Find where the given text appears and provide that cell's center as [X, Y] coordinate. 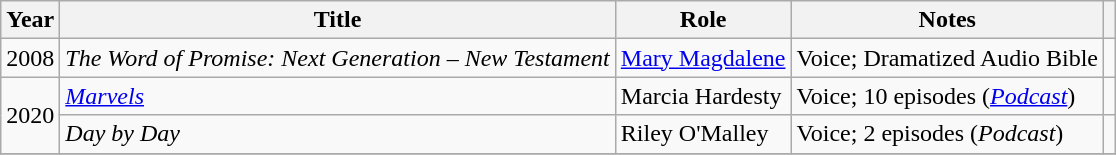
Voice; 10 episodes (Podcast) [948, 96]
2020 [30, 115]
2008 [30, 58]
Voice; Dramatized Audio Bible [948, 58]
Voice; 2 episodes (Podcast) [948, 134]
Day by Day [338, 134]
Notes [948, 20]
Role [703, 20]
Title [338, 20]
Mary Magdalene [703, 58]
Year [30, 20]
The Word of Promise: Next Generation – New Testament [338, 58]
Riley O'Malley [703, 134]
Marcia Hardesty [703, 96]
Marvels [338, 96]
